Extract the (X, Y) coordinate from the center of the cell holding the provided text.  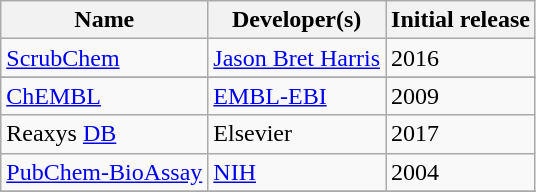
Developer(s) (297, 20)
2009 (461, 96)
2016 (461, 58)
Elsevier (297, 134)
Name (104, 20)
2004 (461, 172)
Initial release (461, 20)
Reaxys DB (104, 134)
EMBL-EBI (297, 96)
ChEMBL (104, 96)
PubChem-BioAssay (104, 172)
ScrubChem (104, 58)
NIH (297, 172)
Jason Bret Harris (297, 58)
2017 (461, 134)
